Return [x, y] of the center of cell containing provided text 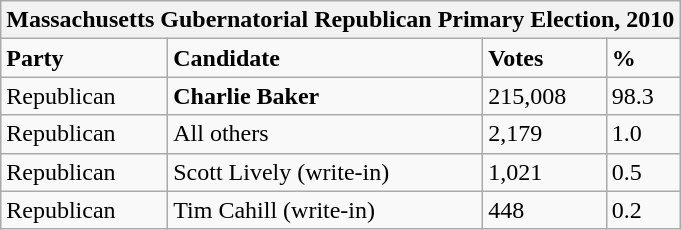
Candidate [326, 58]
Party [84, 58]
98.3 [643, 96]
Scott Lively (write-in) [326, 172]
448 [545, 210]
Massachusetts Gubernatorial Republican Primary Election, 2010 [340, 20]
1,021 [545, 172]
Charlie Baker [326, 96]
Tim Cahill (write-in) [326, 210]
% [643, 58]
215,008 [545, 96]
0.5 [643, 172]
0.2 [643, 210]
1.0 [643, 134]
Votes [545, 58]
2,179 [545, 134]
All others [326, 134]
